Determine the (X, Y) coordinate at the center of the cell enclosing the given text.  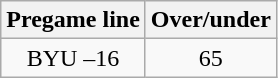
Over/under (210, 20)
Pregame line (74, 20)
65 (210, 58)
BYU –16 (74, 58)
